Determine the [X, Y] coordinate at the center of the cell enclosing the given text.  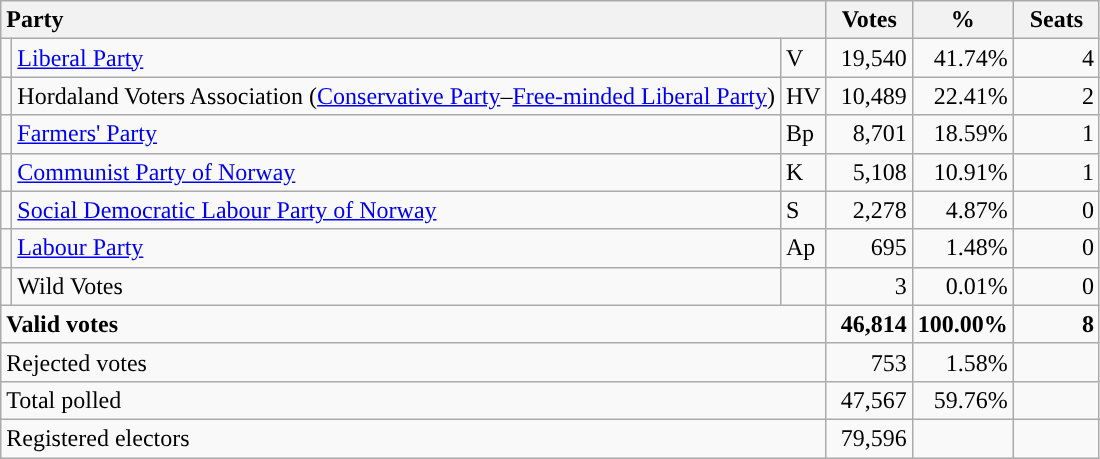
Seats [1056, 20]
41.74% [962, 58]
47,567 [869, 400]
5,108 [869, 172]
Hordaland Voters Association (Conservative Party–Free-minded Liberal Party) [396, 96]
18.59% [962, 134]
8,701 [869, 134]
59.76% [962, 400]
Registered electors [414, 438]
4 [1056, 58]
Social Democratic Labour Party of Norway [396, 210]
8 [1056, 324]
Party [414, 20]
Communist Party of Norway [396, 172]
1.48% [962, 248]
Votes [869, 20]
1.58% [962, 362]
10,489 [869, 96]
K [803, 172]
Ap [803, 248]
0.01% [962, 286]
Rejected votes [414, 362]
100.00% [962, 324]
22.41% [962, 96]
753 [869, 362]
S [803, 210]
Wild Votes [396, 286]
Liberal Party [396, 58]
Labour Party [396, 248]
Valid votes [414, 324]
19,540 [869, 58]
2 [1056, 96]
2,278 [869, 210]
Bp [803, 134]
Farmers' Party [396, 134]
% [962, 20]
46,814 [869, 324]
695 [869, 248]
Total polled [414, 400]
V [803, 58]
79,596 [869, 438]
10.91% [962, 172]
HV [803, 96]
3 [869, 286]
4.87% [962, 210]
